Capture the cell that displays the provided text and extract its (x, y) central coordinate. 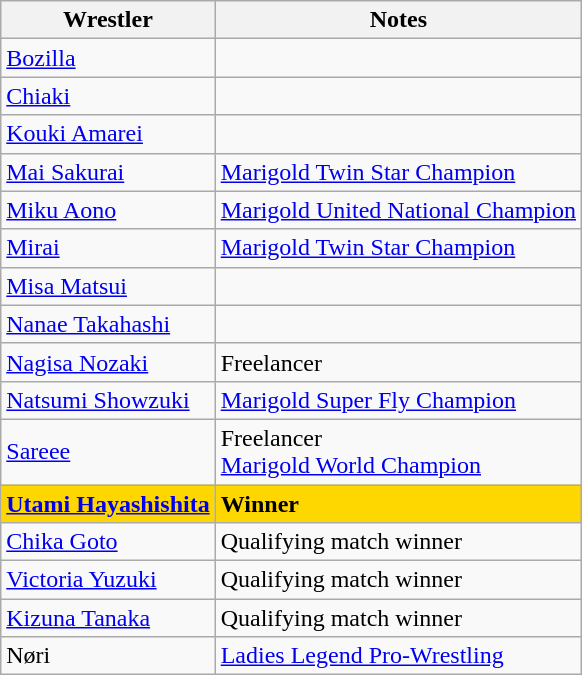
Marigold United National Champion (398, 210)
Misa Matsui (108, 286)
Notes (398, 20)
Miku Aono (108, 210)
Kouki Amarei (108, 134)
Nøri (108, 656)
Chiaki (108, 96)
Mirai (108, 248)
Bozilla (108, 58)
Nagisa Nozaki (108, 362)
FreelancerMarigold World Champion (398, 452)
Ladies Legend Pro-Wrestling (398, 656)
Winner (398, 503)
Nanae Takahashi (108, 324)
Marigold Super Fly Champion (398, 400)
Utami Hayashishita (108, 503)
Chika Goto (108, 542)
Natsumi Showzuki (108, 400)
Freelancer (398, 362)
Kizuna Tanaka (108, 618)
Wrestler (108, 20)
Mai Sakurai (108, 172)
Victoria Yuzuki (108, 580)
Sareee (108, 452)
